Capture the cell that displays the provided text and extract its (x, y) central coordinate. 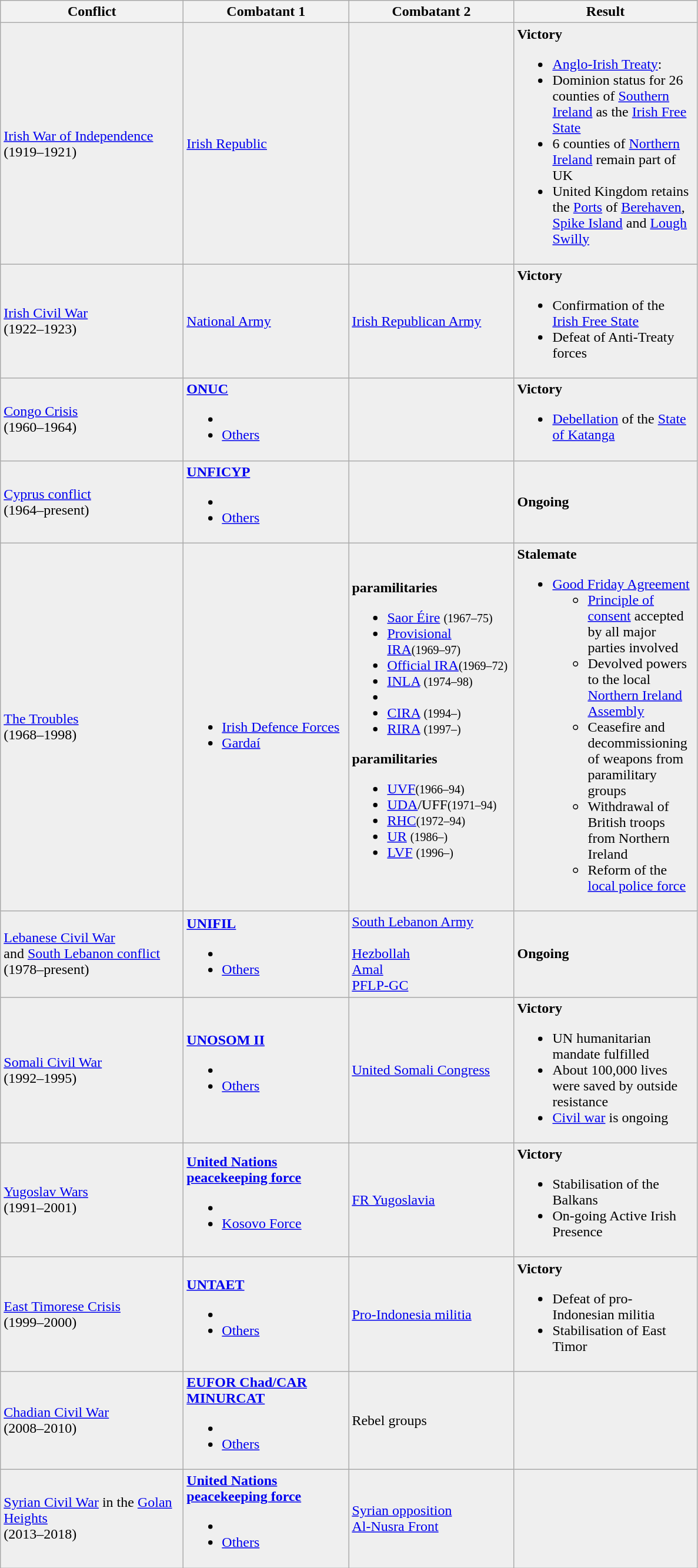
South Lebanon Army Hezbollah Amal PFLP-GC (432, 954)
VictoryConfirmation of the Irish Free StateDefeat of Anti-Treaty forces (606, 321)
United Nations peacekeeping forceOthers (266, 1519)
Congo Crisis(1960–1964) (92, 419)
UNTAETOthers (266, 1314)
East Timorese Crisis(1999–2000) (92, 1314)
United Somali Congress (432, 1070)
Irish War of Independence(1919–1921) (92, 144)
Pro-Indonesia militia (432, 1314)
Chadian Civil War(2008–2010) (92, 1420)
UNOSOM IIOthers (266, 1070)
UNIFILOthers (266, 954)
Yugoslav Wars(1991–2001) (92, 1200)
Conflict (92, 12)
Combatant 1 (266, 12)
VictoryDefeat of pro-Indonesian militiaStabilisation of East Timor (606, 1314)
Irish Republic (266, 144)
Irish Defence ForcesGardaí (266, 727)
Lebanese Civil Warand South Lebanon conflict(1978–present) (92, 954)
Irish Republican Army (432, 321)
National Army (266, 321)
Syrian opposition Al-Nusra Front (432, 1519)
Result (606, 12)
Rebel groups (432, 1420)
FR Yugoslavia (432, 1200)
Syrian Civil War in the Golan Heights(2013–2018) (92, 1519)
ONUCOthers (266, 419)
EUFOR Chad/CAR MINURCATOthers (266, 1420)
VictoryStabilisation of the BalkansOn-going Active Irish Presence (606, 1200)
Combatant 2 (432, 12)
United Nations peacekeeping forceKosovo Force (266, 1200)
VictoryUN humanitarian mandate fulfilledAbout 100,000 lives were saved by outside resistanceCivil war is ongoing (606, 1070)
Somali Civil War(1992–1995) (92, 1070)
UNFICYPOthers (266, 502)
The Troubles(1968–1998) (92, 727)
VictoryDebellation of the State of Katanga (606, 419)
Irish Civil War(1922–1923) (92, 321)
Cyprus conflict(1964–present) (92, 502)
